Return the (X, Y) coordinate for the center point of the cell that contains the specified text.  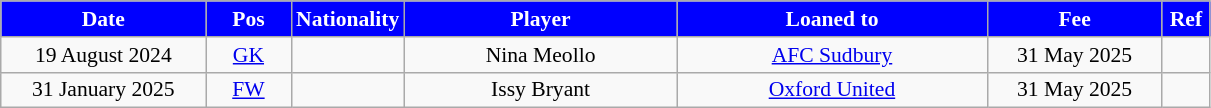
19 August 2024 (104, 55)
Fee (1074, 19)
GK (248, 55)
Player (540, 19)
Oxford United (832, 90)
Pos (248, 19)
Loaned to (832, 19)
Date (104, 19)
Nationality (348, 19)
Nina Meollo (540, 55)
FW (248, 90)
AFC Sudbury (832, 55)
Ref (1186, 19)
Issy Bryant (540, 90)
31 January 2025 (104, 90)
